Capture the cell that displays the provided text and extract its [x, y] central coordinate. 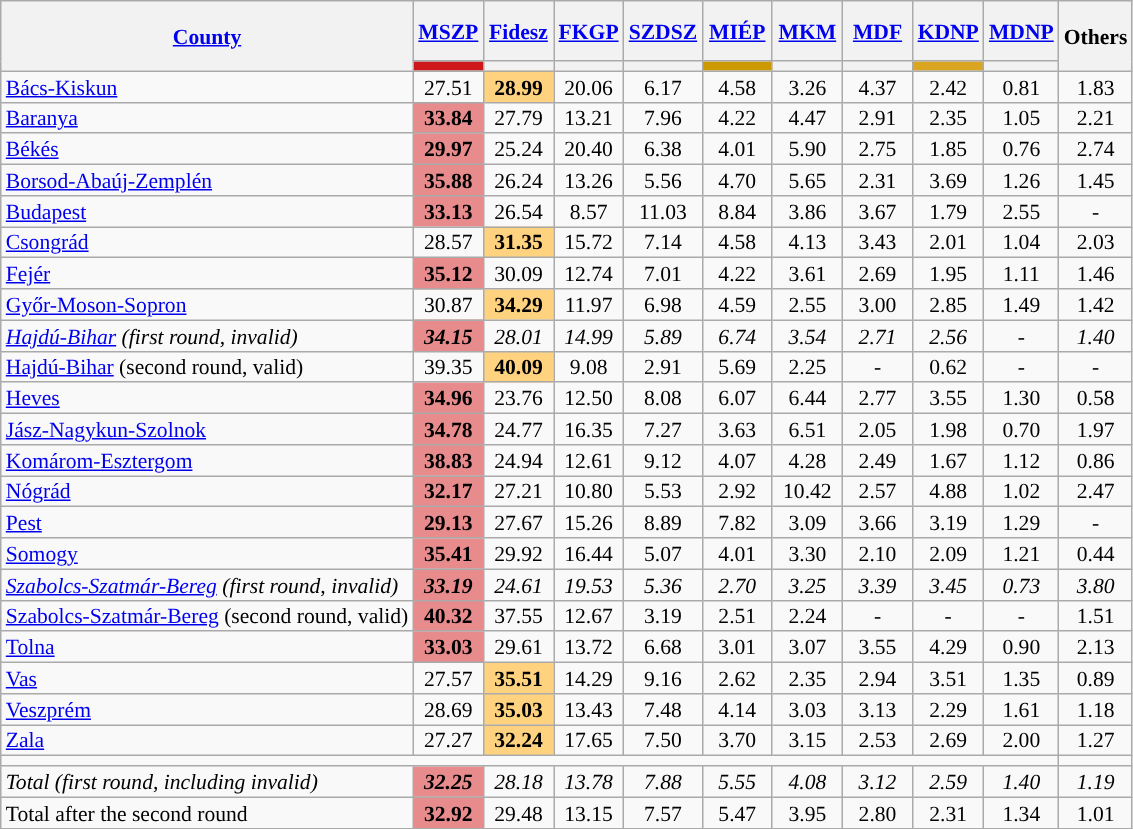
1.34 [1022, 812]
Hajdú-Bihar (second round, valid) [208, 366]
3.30 [807, 554]
34.29 [518, 304]
32.25 [448, 782]
1.83 [1096, 86]
14.99 [589, 336]
MIÉP [737, 31]
1.26 [1022, 180]
33.03 [448, 648]
3.00 [877, 304]
25.24 [518, 150]
29.13 [448, 522]
2.21 [1096, 118]
24.77 [518, 430]
11.03 [664, 212]
17.65 [589, 740]
5.90 [807, 150]
4.07 [737, 460]
2.62 [737, 678]
4.13 [807, 242]
2.49 [877, 460]
3.51 [948, 678]
5.56 [664, 180]
33.13 [448, 212]
13.78 [589, 782]
1.95 [948, 274]
29.92 [518, 554]
Heves [208, 398]
4.37 [877, 86]
12.61 [589, 460]
3.70 [737, 740]
3.07 [807, 648]
Baranya [208, 118]
2.74 [1096, 150]
0.90 [1022, 648]
13.21 [589, 118]
12.67 [589, 616]
8.08 [664, 398]
8.84 [737, 212]
0.62 [948, 366]
0.73 [1022, 584]
2.00 [1022, 740]
16.44 [589, 554]
1.42 [1096, 304]
3.66 [877, 522]
35.88 [448, 180]
Csongrád [208, 242]
Budapest [208, 212]
Total (first round, including invalid) [208, 782]
6.98 [664, 304]
2.29 [948, 710]
12.50 [589, 398]
1.11 [1022, 274]
20.40 [589, 150]
3.86 [807, 212]
1.61 [1022, 710]
Szabolcs-Szatmár-Bereg (second round, valid) [208, 616]
9.16 [664, 678]
KDNP [948, 31]
0.58 [1096, 398]
Somogy [208, 554]
31.35 [518, 242]
29.61 [518, 648]
6.07 [737, 398]
Tolna [208, 648]
28.18 [518, 782]
2.24 [807, 616]
32.24 [518, 740]
34.96 [448, 398]
23.76 [518, 398]
2.01 [948, 242]
29.97 [448, 150]
27.51 [448, 86]
7.88 [664, 782]
2.75 [877, 150]
1.04 [1022, 242]
6.17 [664, 86]
4.28 [807, 460]
2.59 [948, 782]
10.42 [807, 492]
1.01 [1096, 812]
3.09 [807, 522]
2.25 [807, 366]
1.97 [1096, 430]
5.65 [807, 180]
30.87 [448, 304]
19.53 [589, 584]
38.83 [448, 460]
1.79 [948, 212]
1.35 [1022, 678]
Others [1096, 36]
2.71 [877, 336]
20.06 [589, 86]
2.70 [737, 584]
2.92 [737, 492]
27.67 [518, 522]
Hajdú-Bihar (first round, invalid) [208, 336]
13.43 [589, 710]
MDF [877, 31]
2.09 [948, 554]
Jász-Nagykun-Szolnok [208, 430]
12.74 [589, 274]
39.35 [448, 366]
Bács-Kiskun [208, 86]
2.47 [1096, 492]
MDNP [1022, 31]
13.72 [589, 648]
5.89 [664, 336]
34.15 [448, 336]
2.03 [1096, 242]
2.51 [737, 616]
SZDSZ [664, 31]
3.12 [877, 782]
3.80 [1096, 584]
1.19 [1096, 782]
35.51 [518, 678]
Nógrád [208, 492]
5.47 [737, 812]
5.07 [664, 554]
2.42 [948, 86]
40.09 [518, 366]
2.56 [948, 336]
1.51 [1096, 616]
2.77 [877, 398]
4.29 [948, 648]
3.15 [807, 740]
1.29 [1022, 522]
4.08 [807, 782]
Veszprém [208, 710]
Vas [208, 678]
32.92 [448, 812]
1.46 [1096, 274]
14.29 [589, 678]
0.70 [1022, 430]
3.43 [877, 242]
1.49 [1022, 304]
32.17 [448, 492]
5.53 [664, 492]
5.69 [737, 366]
37.55 [518, 616]
2.05 [877, 430]
15.26 [589, 522]
1.27 [1096, 740]
2.10 [877, 554]
Total after the second round [208, 812]
1.21 [1022, 554]
3.26 [807, 86]
2.57 [877, 492]
Zala [208, 740]
Fejér [208, 274]
35.03 [518, 710]
28.01 [518, 336]
27.79 [518, 118]
1.12 [1022, 460]
1.18 [1096, 710]
9.08 [589, 366]
7.50 [664, 740]
5.55 [737, 782]
3.13 [877, 710]
4.59 [737, 304]
Békés [208, 150]
Pest [208, 522]
27.27 [448, 740]
1.45 [1096, 180]
26.24 [518, 180]
6.44 [807, 398]
FKGP [589, 31]
11.97 [589, 304]
6.74 [737, 336]
7.01 [664, 274]
27.21 [518, 492]
7.82 [737, 522]
1.85 [948, 150]
Fidesz [518, 31]
MSZP [448, 31]
35.12 [448, 274]
10.80 [589, 492]
26.54 [518, 212]
Szabolcs-Szatmár-Bereg (first round, invalid) [208, 584]
2.85 [948, 304]
3.03 [807, 710]
4.14 [737, 710]
0.89 [1096, 678]
8.57 [589, 212]
1.02 [1022, 492]
3.25 [807, 584]
13.26 [589, 180]
33.84 [448, 118]
MKM [807, 31]
7.57 [664, 812]
0.86 [1096, 460]
6.51 [807, 430]
28.57 [448, 242]
28.99 [518, 86]
7.14 [664, 242]
3.39 [877, 584]
40.32 [448, 616]
1.98 [948, 430]
3.69 [948, 180]
4.47 [807, 118]
7.96 [664, 118]
1.05 [1022, 118]
1.67 [948, 460]
3.45 [948, 584]
2.53 [877, 740]
13.15 [589, 812]
3.63 [737, 430]
2.94 [877, 678]
Borsod-Abaúj-Zemplén [208, 180]
6.38 [664, 150]
30.09 [518, 274]
3.54 [807, 336]
3.01 [737, 648]
2.80 [877, 812]
1.30 [1022, 398]
15.72 [589, 242]
4.70 [737, 180]
2.13 [1096, 648]
29.48 [518, 812]
7.48 [664, 710]
Komárom-Esztergom [208, 460]
9.12 [664, 460]
4.88 [948, 492]
34.78 [448, 430]
28.69 [448, 710]
24.61 [518, 584]
35.41 [448, 554]
8.89 [664, 522]
24.94 [518, 460]
0.81 [1022, 86]
0.76 [1022, 150]
33.19 [448, 584]
0.44 [1096, 554]
7.27 [664, 430]
5.36 [664, 584]
3.95 [807, 812]
16.35 [589, 430]
3.61 [807, 274]
3.67 [877, 212]
County [208, 36]
Győr-Moson-Sopron [208, 304]
6.68 [664, 648]
27.57 [448, 678]
